Provide the [X, Y] coordinate of the cell's center where the given text is located.  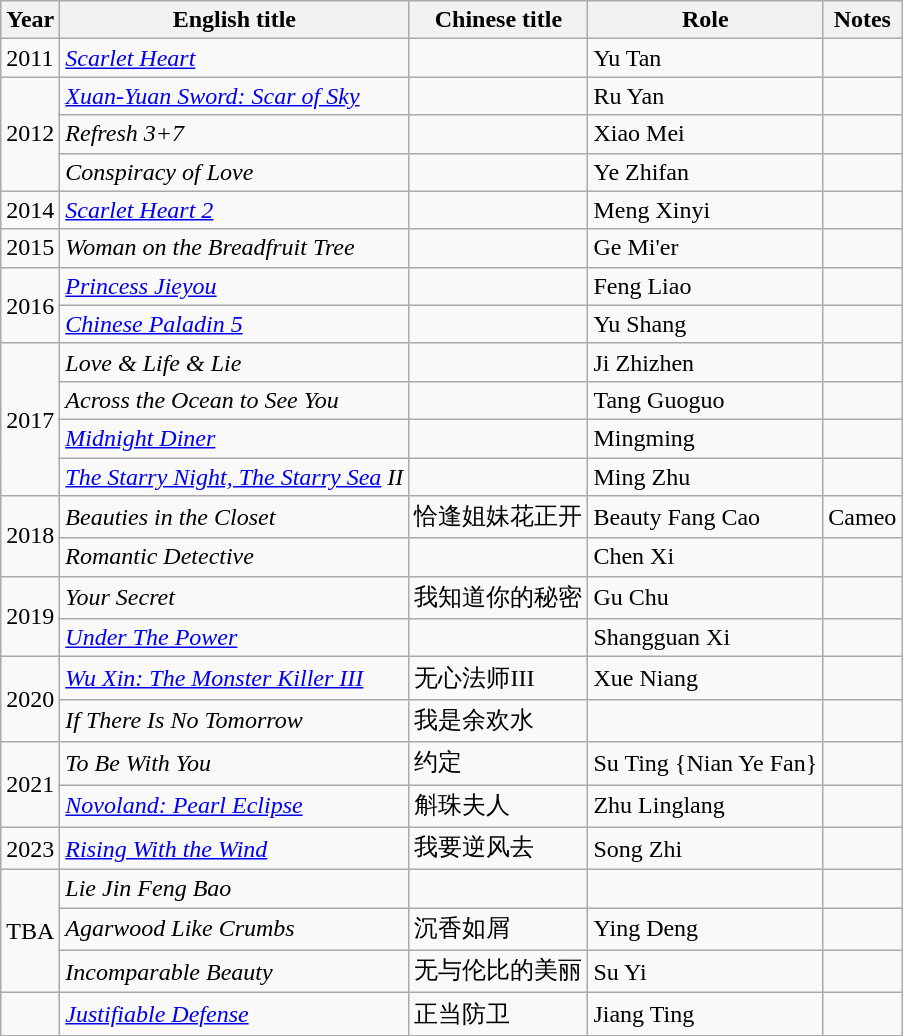
Tang Guoguo [706, 400]
Across the Ocean to See You [234, 400]
Beauty Fang Cao [706, 518]
Conspiracy of Love [234, 172]
2021 [30, 784]
我要逆风去 [498, 848]
Mingming [706, 438]
我知道你的秘密 [498, 598]
Feng Liao [706, 286]
Beauties in the Closet [234, 518]
Rising With the Wind [234, 848]
2017 [30, 419]
2019 [30, 616]
Incomparable Beauty [234, 972]
Woman on the Breadfruit Tree [234, 248]
Notes [862, 20]
正当防卫 [498, 1014]
2018 [30, 536]
Novoland: Pearl Eclipse [234, 806]
Princess Jieyou [234, 286]
Yu Shang [706, 324]
Ru Yan [706, 96]
To Be With You [234, 764]
Chen Xi [706, 557]
Refresh 3+7 [234, 134]
Under The Power [234, 638]
Su Yi [706, 972]
Wu Xin: The Monster Killer III [234, 678]
2016 [30, 305]
Song Zhi [706, 848]
Scarlet Heart [234, 58]
Role [706, 20]
English title [234, 20]
Meng Xinyi [706, 210]
2014 [30, 210]
The Starry Night, The Starry Sea II [234, 477]
Chinese Paladin 5 [234, 324]
沉香如屑 [498, 930]
斛珠夫人 [498, 806]
Ji Zhizhen [706, 362]
2011 [30, 58]
Cameo [862, 518]
Year [30, 20]
恰逢姐妹花正开 [498, 518]
Lie Jin Feng Bao [234, 889]
Justifiable Defense [234, 1014]
Love & Life & Lie [234, 362]
Scarlet Heart 2 [234, 210]
2015 [30, 248]
无与伦比的美丽 [498, 972]
Yu Tan [706, 58]
Agarwood Like Crumbs [234, 930]
If There Is No Tomorrow [234, 720]
Ming Zhu [706, 477]
Xiao Mei [706, 134]
我是余欢水 [498, 720]
Xuan-Yuan Sword: Scar of Sky [234, 96]
Your Secret [234, 598]
Romantic Detective [234, 557]
Chinese title [498, 20]
Xue Niang [706, 678]
2020 [30, 700]
Ye Zhifan [706, 172]
Zhu Linglang [706, 806]
2012 [30, 134]
Shangguan Xi [706, 638]
Ge Mi'er [706, 248]
约定 [498, 764]
Midnight Diner [234, 438]
2023 [30, 848]
无心法师III [498, 678]
Su Ting {Nian Ye Fan} [706, 764]
Gu Chu [706, 598]
TBA [30, 932]
Ying Deng [706, 930]
Jiang Ting [706, 1014]
